Find where the given text appears and provide that cell's center as [x, y] coordinate. 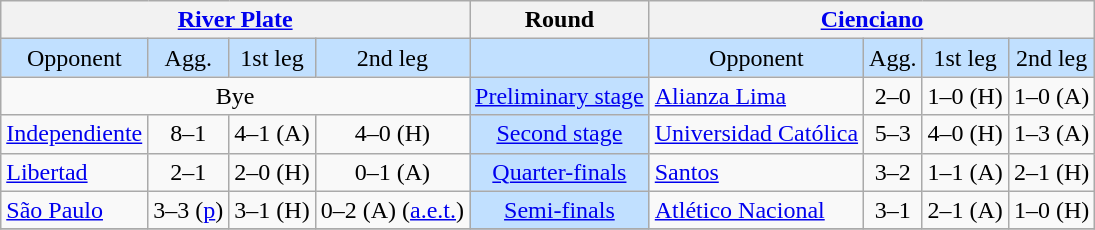
Semi-finals [560, 210]
Libertad [74, 172]
3–1 [893, 210]
3–2 [893, 172]
1–1 (A) [965, 172]
Preliminary stage [560, 96]
2–1 (H) [1051, 172]
Cienciano [872, 20]
Quarter-finals [560, 172]
1–3 (A) [1051, 134]
Bye [236, 96]
2–1 (A) [965, 210]
2–0 (H) [272, 172]
Second stage [560, 134]
Universidad Católica [756, 134]
8–1 [188, 134]
4–1 (A) [272, 134]
Atlético Nacional [756, 210]
Independiente [74, 134]
1–0 (A) [1051, 96]
3–3 (p) [188, 210]
Santos [756, 172]
0–1 (A) [392, 172]
São Paulo [74, 210]
0–2 (A) (a.e.t.) [392, 210]
Round [560, 20]
3–1 (H) [272, 210]
Alianza Lima [756, 96]
2–1 [188, 172]
2–0 [893, 96]
5–3 [893, 134]
River Plate [236, 20]
